Determine the (X, Y) coordinate at the center of the cell enclosing the given text.  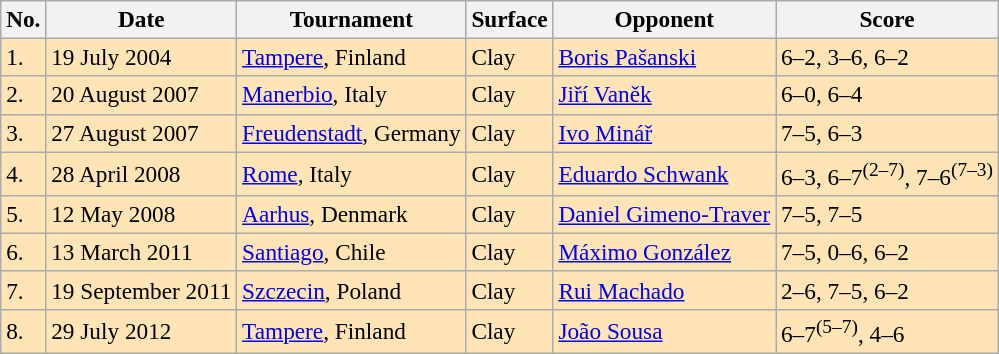
27 August 2007 (142, 133)
Freudenstadt, Germany (352, 133)
Manerbio, Italy (352, 95)
Ivo Minář (664, 133)
Jiří Vaněk (664, 95)
29 July 2012 (142, 331)
7. (24, 290)
6–3, 6–7(2–7), 7–6(7–3) (888, 173)
28 April 2008 (142, 173)
Eduardo Schwank (664, 173)
Aarhus, Denmark (352, 214)
6. (24, 252)
2–6, 7–5, 6–2 (888, 290)
7–5, 7–5 (888, 214)
5. (24, 214)
Opponent (664, 19)
6–2, 3–6, 6–2 (888, 57)
20 August 2007 (142, 95)
Santiago, Chile (352, 252)
Score (888, 19)
12 May 2008 (142, 214)
6–0, 6–4 (888, 95)
8. (24, 331)
19 September 2011 (142, 290)
Szczecin, Poland (352, 290)
Máximo González (664, 252)
Rui Machado (664, 290)
No. (24, 19)
7–5, 0–6, 6–2 (888, 252)
Boris Pašanski (664, 57)
Surface (510, 19)
7–5, 6–3 (888, 133)
4. (24, 173)
19 July 2004 (142, 57)
Date (142, 19)
13 March 2011 (142, 252)
6–7(5–7), 4–6 (888, 331)
Daniel Gimeno-Traver (664, 214)
2. (24, 95)
1. (24, 57)
3. (24, 133)
Rome, Italy (352, 173)
João Sousa (664, 331)
Tournament (352, 19)
